Return (X, Y) of the center of cell containing provided text 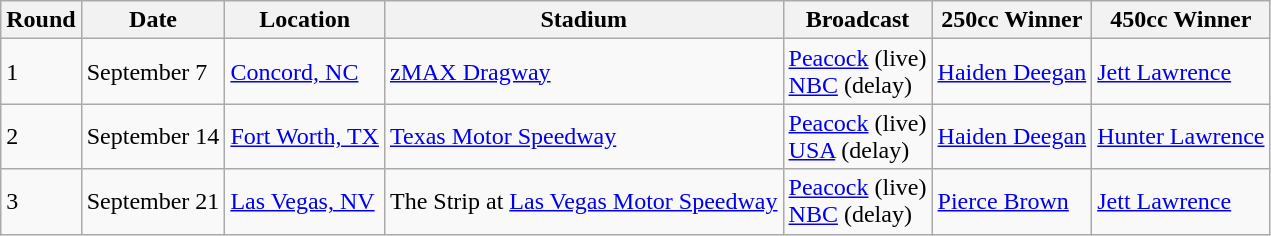
Stadium (584, 20)
Round (41, 20)
Texas Motor Speedway (584, 136)
September 21 (153, 202)
Date (153, 20)
Concord, NC (305, 72)
1 (41, 72)
September 7 (153, 72)
September 14 (153, 136)
Peacock (live) USA (delay) (858, 136)
Pierce Brown (1012, 202)
Hunter Lawrence (1181, 136)
2 (41, 136)
Broadcast (858, 20)
250cc Winner (1012, 20)
3 (41, 202)
Fort Worth, TX (305, 136)
450cc Winner (1181, 20)
The Strip at Las Vegas Motor Speedway (584, 202)
Las Vegas, NV (305, 202)
zMAX Dragway (584, 72)
Location (305, 20)
